Find where the given text appears and provide that cell's center as [X, Y] coordinate. 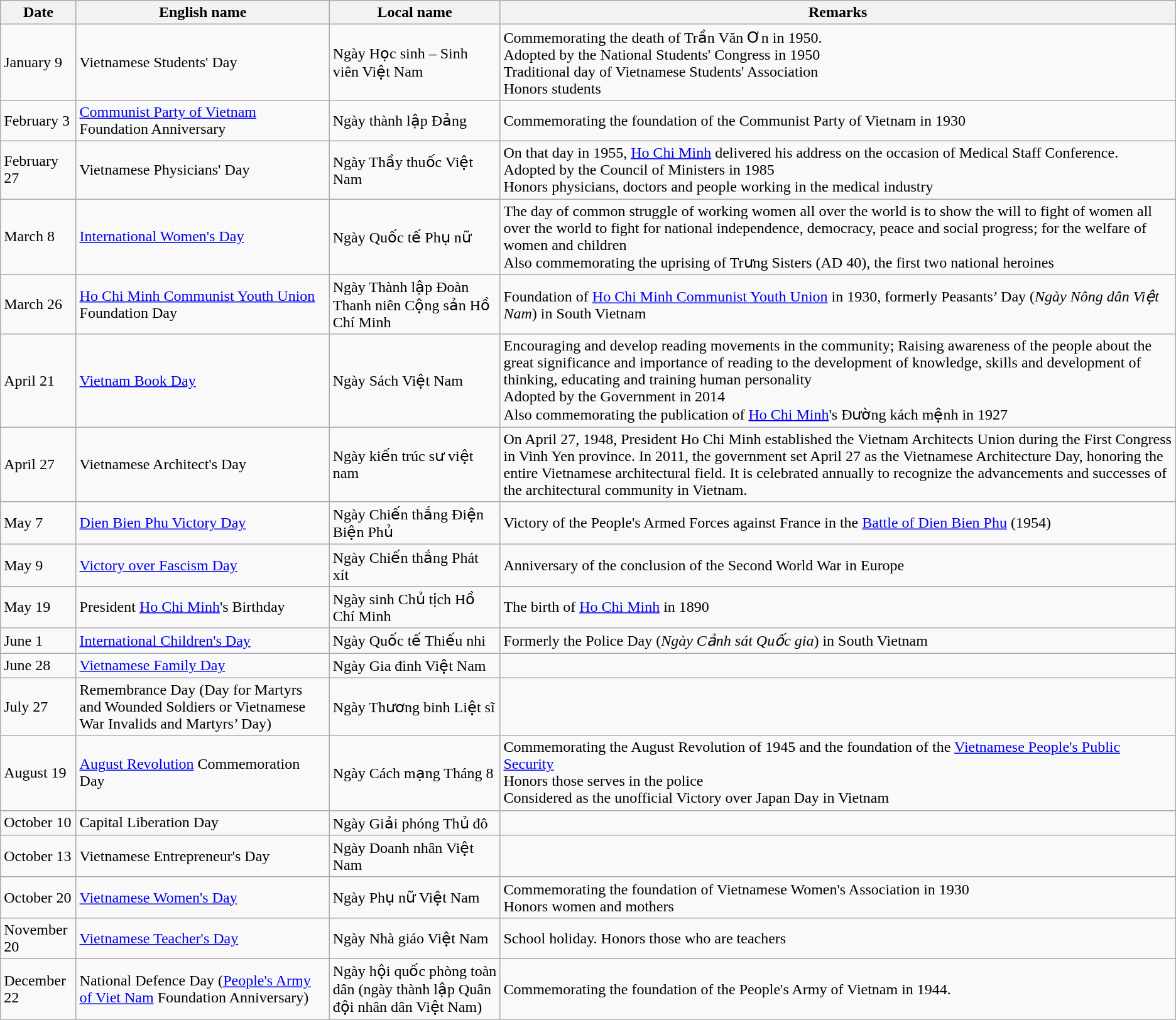
Capital Liberation Day [202, 823]
Ngày Doanh nhân Việt Nam [415, 857]
Ngày Học sinh – Sinh viên Việt Nam [415, 63]
Ngày sinh Chủ tịch Hồ Chí Minh [415, 607]
Ngày Thương binh Liệt sĩ [415, 707]
President Ho Chi Minh's Birthday [202, 607]
February 27 [38, 170]
Ngày Thành lập Đoàn Thanh niên Cộng sản Hồ Chí Minh [415, 304]
Formerly the Police Day (Ngày Cảnh sát Quốc gia) in South Vietnam [838, 641]
August Revolution Commemoration Day [202, 773]
Vietnamese Family Day [202, 666]
National Defence Day (People's Army of Viet Nam Foundation Anniversary) [202, 989]
November 20 [38, 938]
Communist Party of Vietnam Foundation Anniversary [202, 121]
October 13 [38, 857]
Ngày Quốc tế Phụ nữ [415, 236]
Ngày hội quốc phòng toàn dân (ngày thành lập Quân đội nhân dân Việt Nam) [415, 989]
Vietnamese Physicians' Day [202, 170]
Ngày Chiến thắng Điện Biện Phủ [415, 523]
Foundation of Ho Chi Minh Communist Youth Union in 1930, formerly Peasants’ Day (Ngày Nông dân Việt Nam) in South Vietnam [838, 304]
May 7 [38, 523]
May 19 [38, 607]
International Children's Day [202, 641]
Ngày Giải phóng Thủ đô [415, 823]
Date [38, 13]
April 21 [38, 381]
Ngày kiến trúc sư việt nam [415, 465]
Vietnamese Students' Day [202, 63]
Vietnamese Entrepreneur's Day [202, 857]
Vietnamese Teacher's Day [202, 938]
March 8 [38, 236]
January 9 [38, 63]
Ngày Sách Việt Nam [415, 381]
English name [202, 13]
Local name [415, 13]
Remarks [838, 13]
Commemorating the foundation of the Communist Party of Vietnam in 1930 [838, 121]
International Women's Day [202, 236]
October 10 [38, 823]
July 27 [38, 707]
Vietnamese Architect's Day [202, 465]
Ngày thành lập Đảng [415, 121]
Commemorating the foundation of Vietnamese Women's Association in 1930Honors women and mothers [838, 897]
Ngày Chiến thắng Phát xít [415, 565]
Vietnamese Women's Day [202, 897]
May 9 [38, 565]
Anniversary of the conclusion of the Second World War in Europe [838, 565]
June 28 [38, 666]
June 1 [38, 641]
October 20 [38, 897]
The birth of Ho Chi Minh in 1890 [838, 607]
April 27 [38, 465]
Ngày Phụ nữ Việt Nam [415, 897]
Dien Bien Phu Victory Day [202, 523]
Remembrance Day (Day for Martyrs and Wounded Soldiers or Vietnamese War Invalids and Martyrs’ Day) [202, 707]
Ngày Nhà giáo Việt Nam [415, 938]
December 22 [38, 989]
Ngày Quốc tế Thiếu nhi [415, 641]
Commemorating the foundation of the People's Army of Vietnam in 1944. [838, 989]
Vietnam Book Day [202, 381]
School holiday. Honors those who are teachers [838, 938]
Victory of the People's Armed Forces against France in the Battle of Dien Bien Phu (1954) [838, 523]
March 26 [38, 304]
Ngày Gia đình Việt Nam [415, 666]
Ho Chi Minh Communist Youth Union Foundation Day [202, 304]
August 19 [38, 773]
Ngày Thầy thuốc Việt Nam [415, 170]
Victory over Fascism Day [202, 565]
Ngày Cách mạng Tháng 8 [415, 773]
February 3 [38, 121]
